Pinpoint the cell where the given text exists, returning its [x, y] midpoint coordinate. 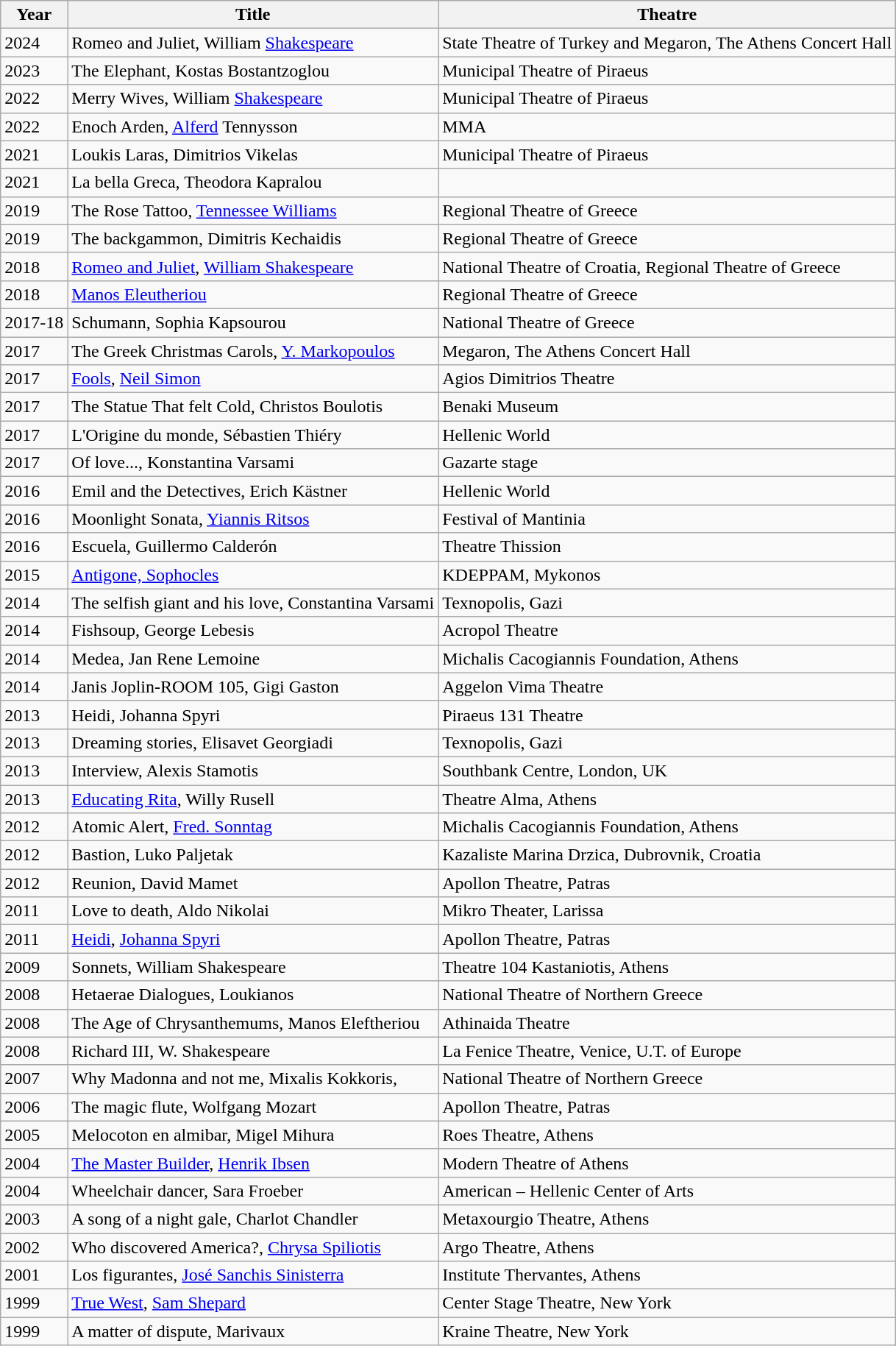
Educating Rita, Willy Rusell [253, 798]
Emil and the Detectives, Erich Kästner [253, 491]
Festival of Mantinia [667, 519]
Agios Dimitrios Theatre [667, 379]
Medea, Jan Rene Lemoine [253, 659]
The Statue That felt Cold, Christos Boulotis [253, 407]
Fools, Neil Simon [253, 379]
Richard III, W. Shakespeare [253, 1051]
Interview, Alexis Stamotis [253, 771]
Loukis Laras, Dimitrios Vikelas [253, 155]
2001 [34, 1275]
2006 [34, 1107]
Benaki Museum [667, 407]
Megaron, The Athens Concert Hall [667, 351]
Dreaming stories, Elisavet Georgiadi [253, 743]
The Greek Christmas Carols, Y. Markopoulos [253, 351]
Fishsoup, George Lebesis [253, 631]
A song of a night gale, Charlot Chandler [253, 1219]
Janis Joplin-ROOM 105, Gigi Gaston [253, 687]
Theatre Thission [667, 547]
True West, Sam Shepard [253, 1303]
2023 [34, 71]
Atomic Alert, Fred. Sonntag [253, 827]
Theatre 104 Kastaniotis, Athens [667, 967]
American – Hellenic Center of Arts [667, 1191]
KDEPPAM, Mykonos [667, 575]
Roes Theatre, Athens [667, 1135]
National Theatre of Croatia, Regional Theatre of Greece [667, 266]
2009 [34, 967]
Year [34, 15]
The magic flute, Wolfgang Mozart [253, 1107]
Manos Eleutheriou [253, 294]
Kraine Theatre, New York [667, 1331]
Metaxourgio Theatre, Athens [667, 1219]
The Master Builder, Henrik Ibsen [253, 1163]
Title [253, 15]
Center Stage Theatre, New York [667, 1303]
Sonnets, William Shakespeare [253, 967]
La Fenice Theatre, Venice, U.T. of Europe [667, 1051]
2002 [34, 1247]
Enoch Arden, Alferd Tennysson [253, 127]
Gazarte stage [667, 463]
Antigone, Sophocles [253, 575]
The Elephant, Kostas Bostantzoglou [253, 71]
Piraeus 131 Theatre [667, 715]
L'Origine du monde, Sébastien Thiéry [253, 435]
The selfish giant and his love, Constantina Varsami [253, 603]
2007 [34, 1079]
Hetaerae Dialogues, Loukianos [253, 995]
Escuela, Guillermo Calderón [253, 547]
Mikro Theater, Larissa [667, 911]
La bella Greca, Theodora Kapralou [253, 183]
Athinaida Theatre [667, 1023]
2017-18 [34, 322]
Love to death, Aldo Nikolai [253, 911]
The Rose Tattoo, Tennessee Williams [253, 210]
Modern Theatre of Athens [667, 1163]
2005 [34, 1135]
2015 [34, 575]
Schumann, Sophia Kapsourou [253, 322]
Bastion, Luko Paljetak [253, 855]
2024 [34, 43]
Theatre [667, 15]
Argo Theatre, Athens [667, 1247]
Reunion, David Mamet [253, 883]
The Age of Chrysanthemums, Manos Eleftheriou [253, 1023]
State Theatre of Turkey and Megaron, The Athens Concert Hall [667, 43]
Of love..., Konstantina Varsami [253, 463]
Institute Thervantes, Athens [667, 1275]
Melocoton en almibar, Migel Mihura [253, 1135]
MMA [667, 127]
Aggelon Vima Theatre [667, 687]
Theatre Alma, Athens [667, 798]
The backgammon, Dimitris Kechaidis [253, 238]
Moonlight Sonata, Yiannis Ritsos [253, 519]
A matter of dispute, Marivaux [253, 1331]
Why Madonna and not me, Mixalis Kokkoris, [253, 1079]
Southbank Centre, London, UK [667, 771]
Kazaliste Marina Drzica, Dubrovnik, Croatia [667, 855]
Wheelchair dancer, Sara Froeber [253, 1191]
Who discovered America?, Chrysa Spiliotis [253, 1247]
Acropol Theatre [667, 631]
National Theatre of Greece [667, 322]
Los figurantes, José Sanchis Sinisterra [253, 1275]
Merry Wives, William Shakespeare [253, 99]
2003 [34, 1219]
